Determine the (X, Y) coordinate at the center of the cell enclosing the given text.  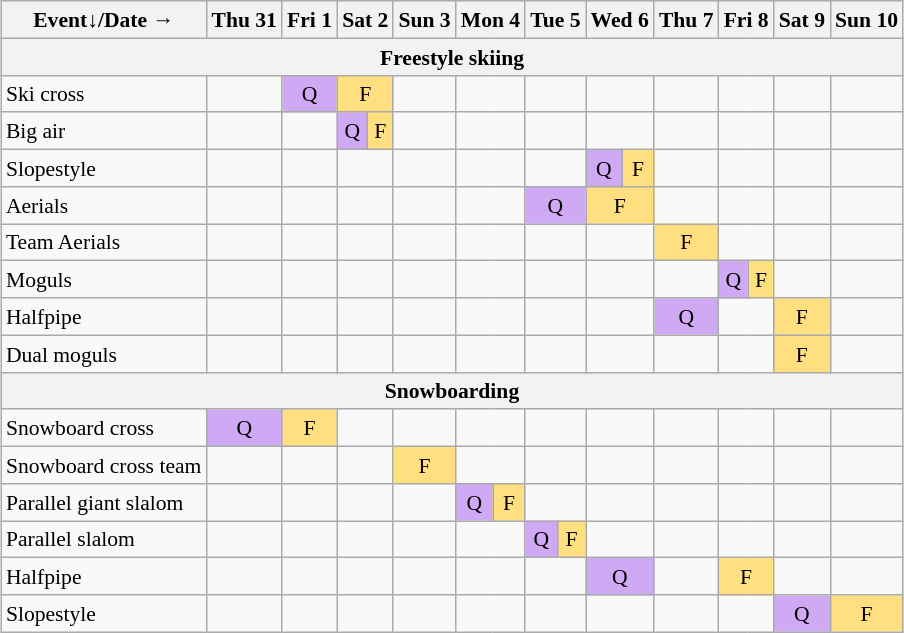
Fri 1 (310, 20)
Dual moguls (104, 354)
Sat 2 (365, 20)
Thu 31 (244, 20)
Snowboard cross team (104, 464)
Big air (104, 130)
Parallel giant slalom (104, 502)
Sat 9 (802, 20)
Team Aerials (104, 242)
Sun 3 (424, 20)
Ski cross (104, 94)
Sun 10 (866, 20)
Fri 8 (746, 20)
Snowboarding (452, 390)
Parallel slalom (104, 538)
Moguls (104, 280)
Tue 5 (555, 20)
Event↓/Date → (104, 20)
Mon 4 (490, 20)
Thu 7 (686, 20)
Snowboard cross (104, 428)
Freestyle skiing (452, 56)
Aerials (104, 204)
Wed 6 (620, 20)
